Determine the (X, Y) coordinate at the center of the cell enclosing the given text.  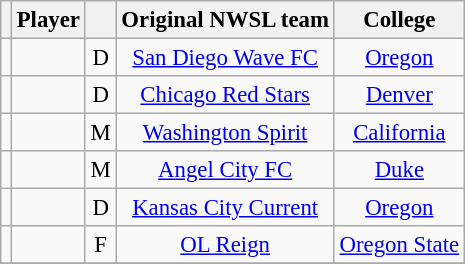
California (399, 133)
Denver (399, 95)
Player (48, 20)
Angel City FC (225, 170)
Original NWSL team (225, 20)
San Diego Wave FC (225, 58)
Chicago Red Stars (225, 95)
OL Reign (225, 245)
Washington Spirit (225, 133)
Kansas City Current (225, 208)
Duke (399, 170)
Oregon State (399, 245)
F (100, 245)
College (399, 20)
